For the text-containing cell, return its midpoint in [X, Y] coordinate format. 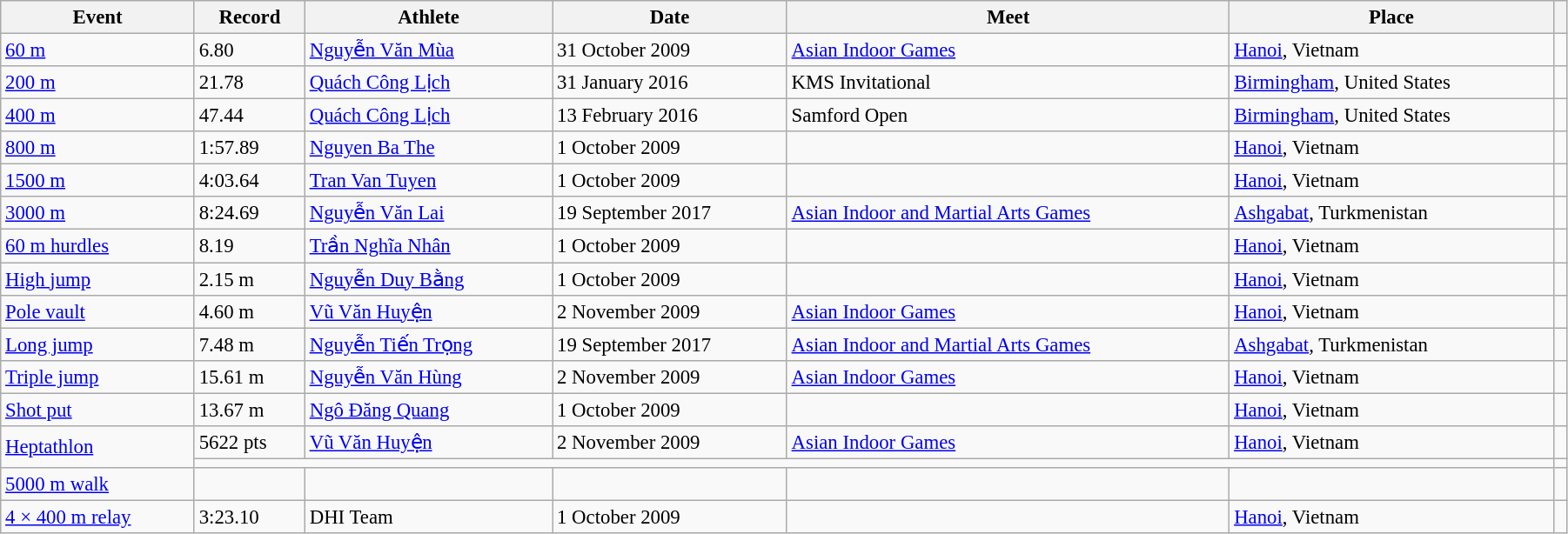
Nguyễn Duy Bằng [428, 279]
Shot put [97, 410]
1500 m [97, 181]
15.61 m [249, 377]
13.67 m [249, 410]
Tran Van Tuyen [428, 181]
Triple jump [97, 377]
47.44 [249, 116]
60 m [97, 50]
Long jump [97, 344]
2.15 m [249, 279]
1:57.89 [249, 148]
31 January 2016 [670, 83]
Event [97, 17]
60 m hurdles [97, 246]
Place [1391, 17]
Nguyễn Văn Lai [428, 213]
21.78 [249, 83]
Athlete [428, 17]
6.80 [249, 50]
Pole vault [97, 311]
Samford Open [1008, 116]
13 February 2016 [670, 116]
Ngô Đăng Quang [428, 410]
Nguyễn Tiến Trọng [428, 344]
4.60 m [249, 311]
5622 pts [249, 443]
400 m [97, 116]
8:24.69 [249, 213]
Nguyen Ba The [428, 148]
8.19 [249, 246]
DHI Team [428, 517]
3:23.10 [249, 517]
KMS Invitational [1008, 83]
Trần Nghĩa Nhân [428, 246]
4:03.64 [249, 181]
5000 m walk [97, 484]
3000 m [97, 213]
800 m [97, 148]
4 × 400 m relay [97, 517]
7.48 m [249, 344]
Date [670, 17]
200 m [97, 83]
Record [249, 17]
Meet [1008, 17]
High jump [97, 279]
Heptathlon [97, 447]
Nguyễn Văn Hùng [428, 377]
31 October 2009 [670, 50]
Nguyễn Văn Mùa [428, 50]
